Search for the cell housing the specified text and yield its [X, Y] center coordinate. 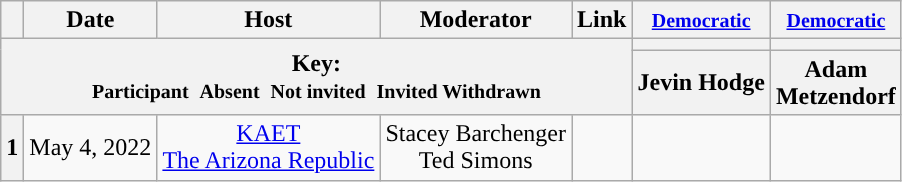
1 [12, 148]
KAETThe Arizona Republic [268, 148]
Moderator [476, 20]
May 4, 2022 [90, 148]
Host [268, 20]
Jevin Hodge [701, 82]
Date [90, 20]
AdamMetzendorf [836, 82]
Stacey BarchengerTed Simons [476, 148]
Key: Participant Absent Not invited Invited Withdrawn [316, 77]
Link [602, 20]
